Search for the cell housing the specified text and yield its (x, y) center coordinate. 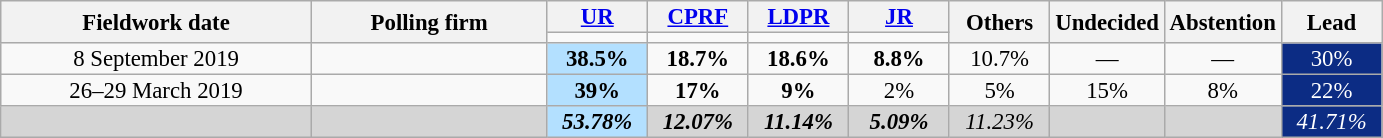
22% (1332, 91)
JR (900, 17)
26–29 March 2019 (156, 91)
8.8% (900, 59)
53.78% (598, 122)
41.71% (1332, 122)
15% (1107, 91)
Undecided (1107, 22)
8% (1222, 91)
8 September 2019 (156, 59)
11.14% (798, 122)
18.7% (698, 59)
30% (1332, 59)
10.7% (1000, 59)
11.23% (1000, 122)
LDPR (798, 17)
Abstention (1222, 22)
Others (1000, 22)
17% (698, 91)
Polling firm (429, 22)
5.09% (900, 122)
Lead (1332, 22)
12.07% (698, 122)
Fieldwork date (156, 22)
5% (1000, 91)
39% (598, 91)
38.5% (598, 59)
2% (900, 91)
UR (598, 17)
9% (798, 91)
18.6% (798, 59)
CPRF (698, 17)
